Identify which cell holds the provided text, then report its (x, y) central coordinate. 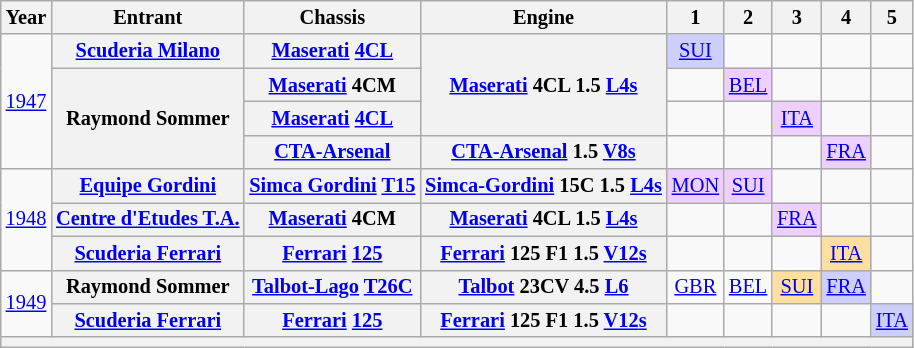
4 (846, 17)
2 (748, 17)
GBR (696, 287)
Centre d'Etudes T.A. (148, 219)
1949 (26, 304)
Simca Gordini T15 (332, 186)
Chassis (332, 17)
Entrant (148, 17)
3 (796, 17)
CTA-Arsenal (332, 152)
Scuderia Milano (148, 51)
Talbot-Lago T26C (332, 287)
Engine (543, 17)
Year (26, 17)
Talbot 23CV 4.5 L6 (543, 287)
MON (696, 186)
Simca-Gordini 15C 1.5 L4s (543, 186)
CTA-Arsenal 1.5 V8s (543, 152)
Equipe Gordini (148, 186)
1948 (26, 220)
1 (696, 17)
1947 (26, 102)
5 (892, 17)
